Detect which cell encompasses the target text, then output its [X, Y] center coordinate. 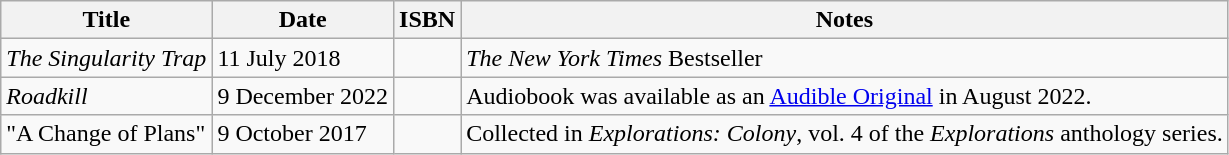
9 December 2022 [303, 96]
11 July 2018 [303, 58]
"A Change of Plans" [106, 134]
Date [303, 20]
Audiobook was available as an Audible Original in August 2022. [845, 96]
ISBN [428, 20]
The Singularity Trap [106, 58]
9 October 2017 [303, 134]
The New York Times Bestseller [845, 58]
Notes [845, 20]
Roadkill [106, 96]
Collected in Explorations: Colony, vol. 4 of the Explorations anthology series. [845, 134]
Title [106, 20]
